Output the (x, y) coordinate of the center of the cell containing the given text.  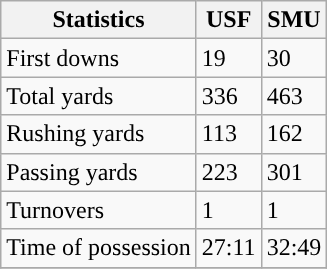
SMU (294, 20)
USF (228, 20)
First downs (99, 58)
336 (228, 96)
301 (294, 172)
Statistics (99, 20)
223 (228, 172)
19 (228, 58)
463 (294, 96)
Total yards (99, 96)
32:49 (294, 248)
162 (294, 134)
30 (294, 58)
Passing yards (99, 172)
27:11 (228, 248)
113 (228, 134)
Time of possession (99, 248)
Rushing yards (99, 134)
Turnovers (99, 210)
